Locate the cell with the specified text and output its [x, y] center coordinate. 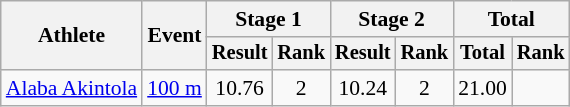
Alaba Akintola [72, 88]
10.76 [240, 88]
Athlete [72, 36]
10.24 [363, 88]
Stage 1 [268, 19]
Event [174, 36]
100 m [174, 88]
21.00 [482, 88]
Stage 2 [392, 19]
